Pinpoint the cell where the given text exists, returning its [X, Y] midpoint coordinate. 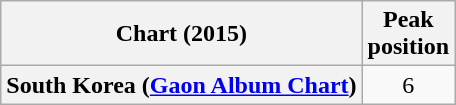
Chart (2015) [182, 34]
South Korea (Gaon Album Chart) [182, 85]
6 [408, 85]
Peakposition [408, 34]
